Provide the (X, Y) coordinate of the cell's center where the given text is located.  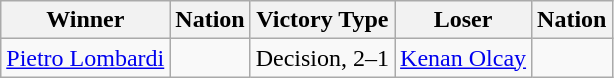
Victory Type (322, 20)
Kenan Olcay (464, 58)
Winner (86, 20)
Pietro Lombardi (86, 58)
Decision, 2–1 (322, 58)
Loser (464, 20)
